Capture the cell that displays the provided text and extract its [X, Y] central coordinate. 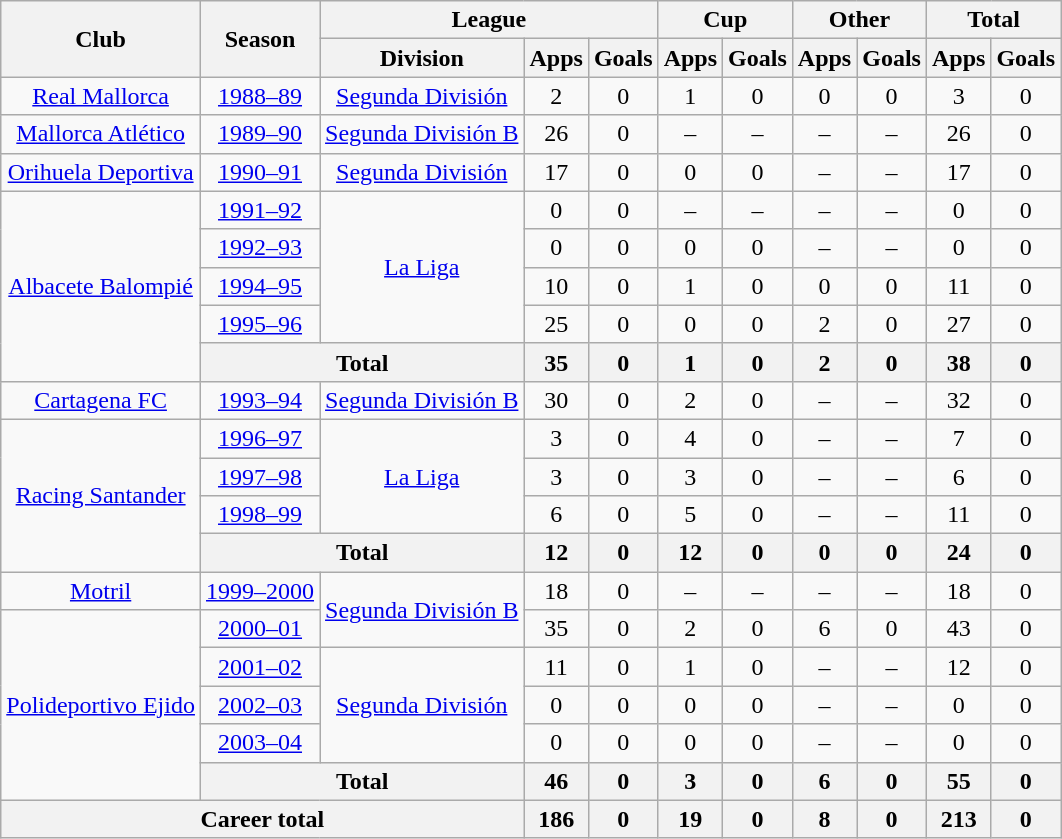
19 [690, 819]
2002–03 [260, 705]
4 [690, 438]
2003–04 [260, 743]
Cartagena FC [101, 400]
Orihuela Deportiva [101, 172]
32 [958, 400]
1989–90 [260, 134]
Other [859, 20]
Motril [101, 591]
Polideportivo Ejido [101, 705]
30 [556, 400]
186 [556, 819]
1995–96 [260, 324]
1996–97 [260, 438]
7 [958, 438]
1998–99 [260, 515]
24 [958, 553]
1993–94 [260, 400]
10 [556, 286]
46 [556, 781]
1991–92 [260, 210]
5 [690, 515]
Division [422, 58]
8 [824, 819]
1999–2000 [260, 591]
1988–89 [260, 96]
Cup [725, 20]
43 [958, 629]
1992–93 [260, 248]
1990–91 [260, 172]
2000–01 [260, 629]
Albacete Balompié [101, 286]
25 [556, 324]
Season [260, 39]
Career total [262, 819]
38 [958, 362]
Mallorca Atlético [101, 134]
2001–02 [260, 667]
1994–95 [260, 286]
55 [958, 781]
Racing Santander [101, 495]
Club [101, 39]
1997–98 [260, 477]
Real Mallorca [101, 96]
League [490, 20]
213 [958, 819]
27 [958, 324]
